Detect which cell encompasses the target text, then output its (X, Y) center coordinate. 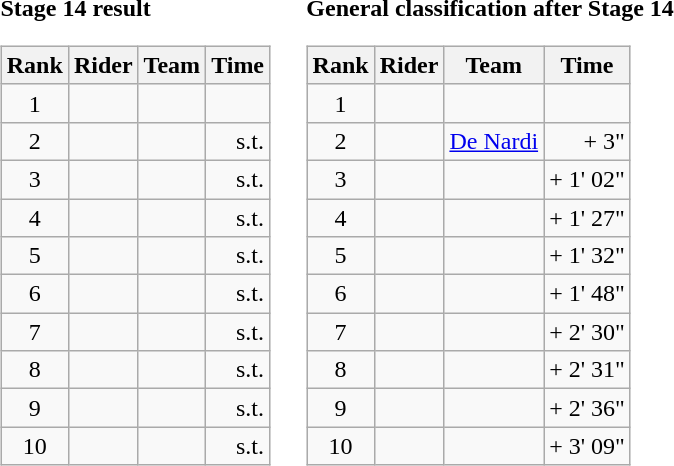
+ 1' 02" (588, 179)
De Nardi (494, 141)
+ 2' 30" (588, 332)
+ 3' 09" (588, 446)
+ 2' 31" (588, 370)
+ 1' 27" (588, 217)
+ 1' 48" (588, 294)
+ 3" (588, 141)
+ 2' 36" (588, 408)
+ 1' 32" (588, 256)
